Search for the cell housing the specified text and yield its (x, y) center coordinate. 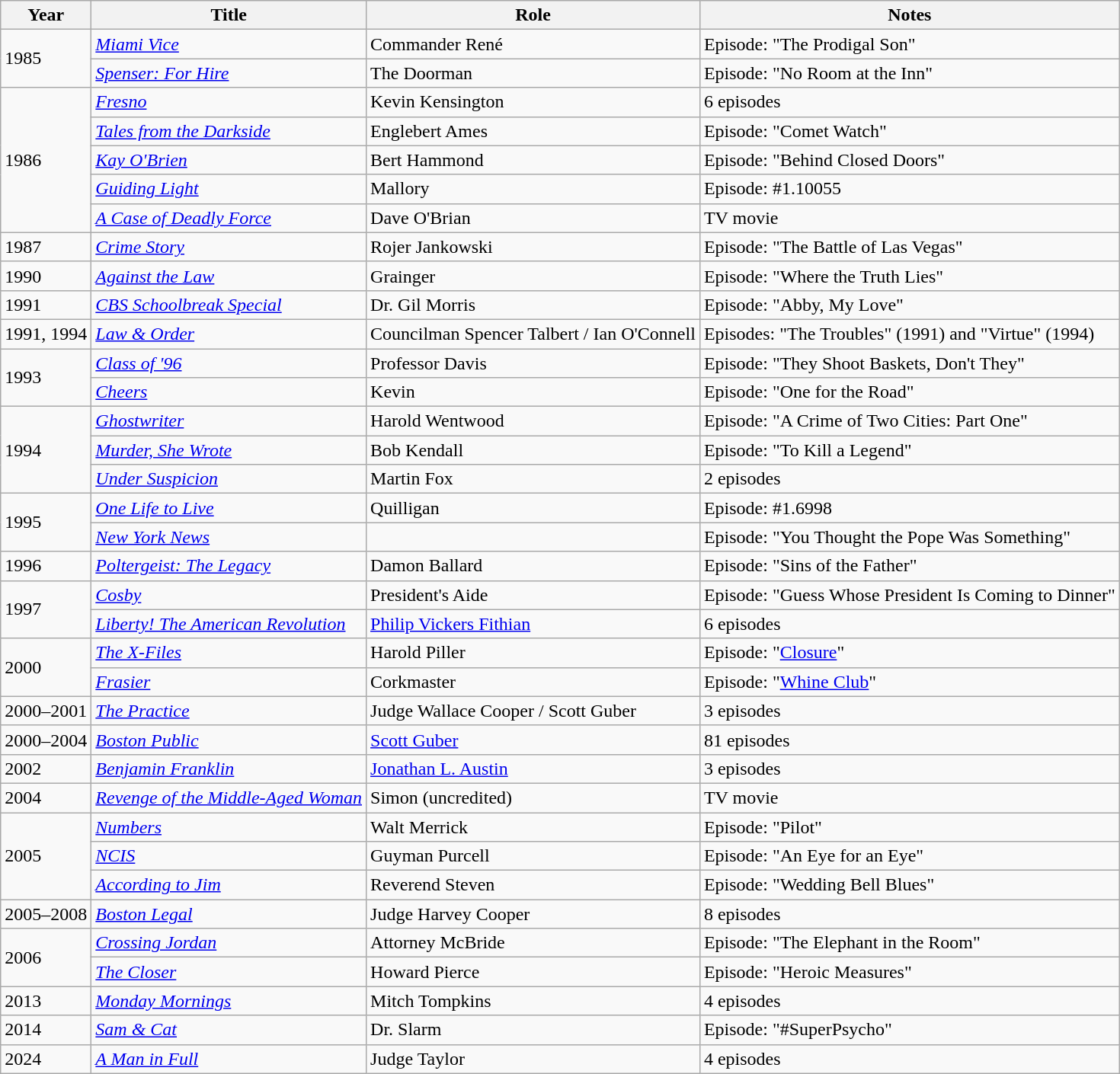
Episode: #1.6998 (910, 508)
Revenge of the Middle-Aged Woman (229, 798)
Harold Wentwood (533, 421)
Professor Davis (533, 363)
Episode: "To Kill a Legend" (910, 450)
Dr. Slarm (533, 1030)
2000 (46, 667)
Councilman Spencer Talbert / Ian O'Connell (533, 334)
2000–2004 (46, 740)
Jonathan L. Austin (533, 769)
1991 (46, 305)
Crossing Jordan (229, 943)
Ghostwriter (229, 421)
2024 (46, 1059)
Reverend Steven (533, 885)
Episode: "They Shoot Baskets, Don't They" (910, 363)
Year (46, 15)
1993 (46, 378)
The Closer (229, 972)
1997 (46, 609)
1995 (46, 523)
Scott Guber (533, 740)
Episode: "Behind Closed Doors" (910, 160)
Episodes: "The Troubles" (1991) and "Virtue" (1994) (910, 334)
1986 (46, 160)
Fresno (229, 102)
2005 (46, 855)
A Man in Full (229, 1059)
Episode: "The Prodigal Son" (910, 44)
Numbers (229, 826)
Monday Mornings (229, 1001)
2006 (46, 957)
1991, 1994 (46, 334)
Grainger (533, 276)
Frasier (229, 682)
Cheers (229, 392)
Kevin (533, 392)
Episode: "Sins of the Father" (910, 566)
Episode: "No Room at the Inn" (910, 73)
Episode: "Abby, My Love" (910, 305)
Mallory (533, 189)
Dave O'Brian (533, 218)
Class of '96 (229, 363)
Crime Story (229, 247)
The X-Files (229, 653)
Under Suspicion (229, 479)
Walt Merrick (533, 826)
Judge Taylor (533, 1059)
Bert Hammond (533, 160)
Guiding Light (229, 189)
The Doorman (533, 73)
Philip Vickers Fithian (533, 624)
Episode: "#SuperPsycho" (910, 1030)
Episode: "The Elephant in the Room" (910, 943)
81 episodes (910, 740)
Quilligan (533, 508)
Episode: "A Crime of Two Cities: Part One" (910, 421)
2 episodes (910, 479)
Episode: "One for the Road" (910, 392)
A Case of Deadly Force (229, 218)
Miami Vice (229, 44)
Role (533, 15)
Episode: "Comet Watch" (910, 131)
Liberty! The American Revolution (229, 624)
1987 (46, 247)
2013 (46, 1001)
Corkmaster (533, 682)
8 episodes (910, 914)
New York News (229, 537)
Episode: "Wedding Bell Blues" (910, 885)
2005–2008 (46, 914)
1994 (46, 450)
Mitch Tompkins (533, 1001)
Episode: "An Eye for an Eye" (910, 856)
The Practice (229, 711)
1990 (46, 276)
Judge Harvey Cooper (533, 914)
Rojer Jankowski (533, 247)
Spenser: For Hire (229, 73)
1996 (46, 566)
Boston Public (229, 740)
Episode: "Heroic Measures" (910, 972)
Kay O'Brien (229, 160)
2014 (46, 1030)
Martin Fox (533, 479)
Poltergeist: The Legacy (229, 566)
Englebert Ames (533, 131)
Benjamin Franklin (229, 769)
2002 (46, 769)
Episode: "Where the Truth Lies" (910, 276)
2004 (46, 798)
Episode: "Guess Whose President Is Coming to Dinner" (910, 595)
NCIS (229, 856)
2000–2001 (46, 711)
Bob Kendall (533, 450)
Guyman Purcell (533, 856)
Episode: "You Thought the Pope Was Something" (910, 537)
1985 (46, 59)
Harold Piller (533, 653)
CBS Schoolbreak Special (229, 305)
Attorney McBride (533, 943)
Notes (910, 15)
Commander René (533, 44)
Damon Ballard (533, 566)
Murder, She Wrote (229, 450)
Kevin Kensington (533, 102)
Against the Law (229, 276)
Law & Order (229, 334)
Episode: "Closure" (910, 653)
Boston Legal (229, 914)
According to Jim (229, 885)
Dr. Gil Morris (533, 305)
Judge Wallace Cooper / Scott Guber (533, 711)
One Life to Live (229, 508)
Episode: "Pilot" (910, 826)
Episode: #1.10055 (910, 189)
Sam & Cat (229, 1030)
Simon (uncredited) (533, 798)
Cosby (229, 595)
Episode: "The Battle of Las Vegas" (910, 247)
Title (229, 15)
Howard Pierce (533, 972)
Tales from the Darkside (229, 131)
President's Aide (533, 595)
Episode: "Whine Club" (910, 682)
